Provide the (X, Y) coordinate of the cell's center where the given text is located.  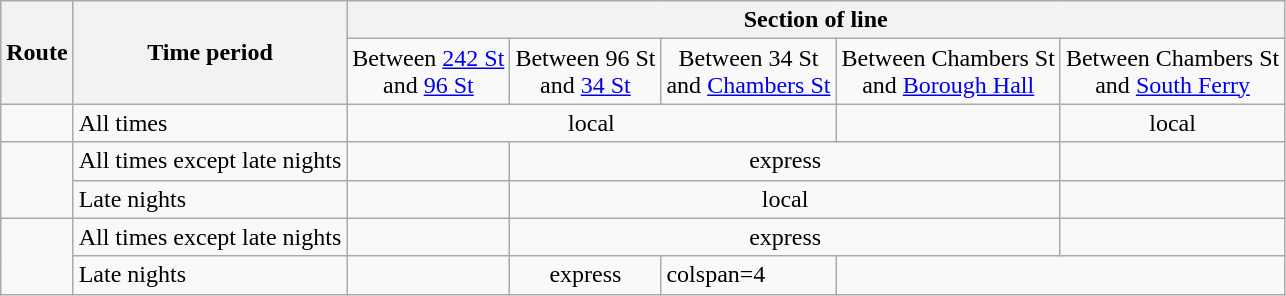
Section of line (816, 20)
Time period (210, 52)
Between 242 Stand 96 St (428, 72)
colspan=4 (748, 275)
All times (210, 123)
Between 96 Stand 34 St (586, 72)
Route (37, 52)
Between 34 Stand Chambers St (748, 72)
Between Chambers Stand Borough Hall (948, 72)
Between Chambers Stand South Ferry (1172, 72)
